Search for the cell housing the specified text and yield its (x, y) center coordinate. 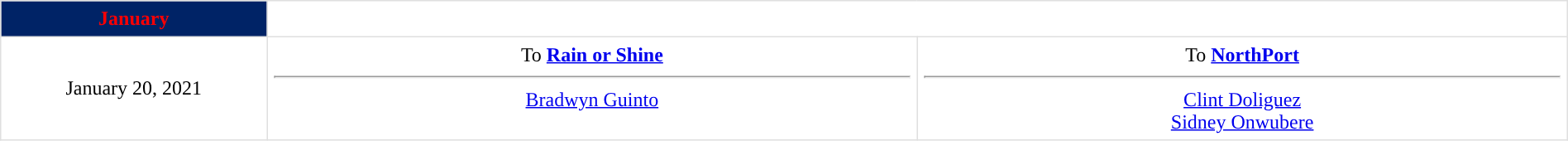
January (134, 19)
To NorthPortClint DoliguezSidney Onwubere (1242, 88)
January 20, 2021 (134, 88)
To Rain or ShineBradwyn Guinto (592, 88)
